For the text-containing cell, return its midpoint in (x, y) coordinate format. 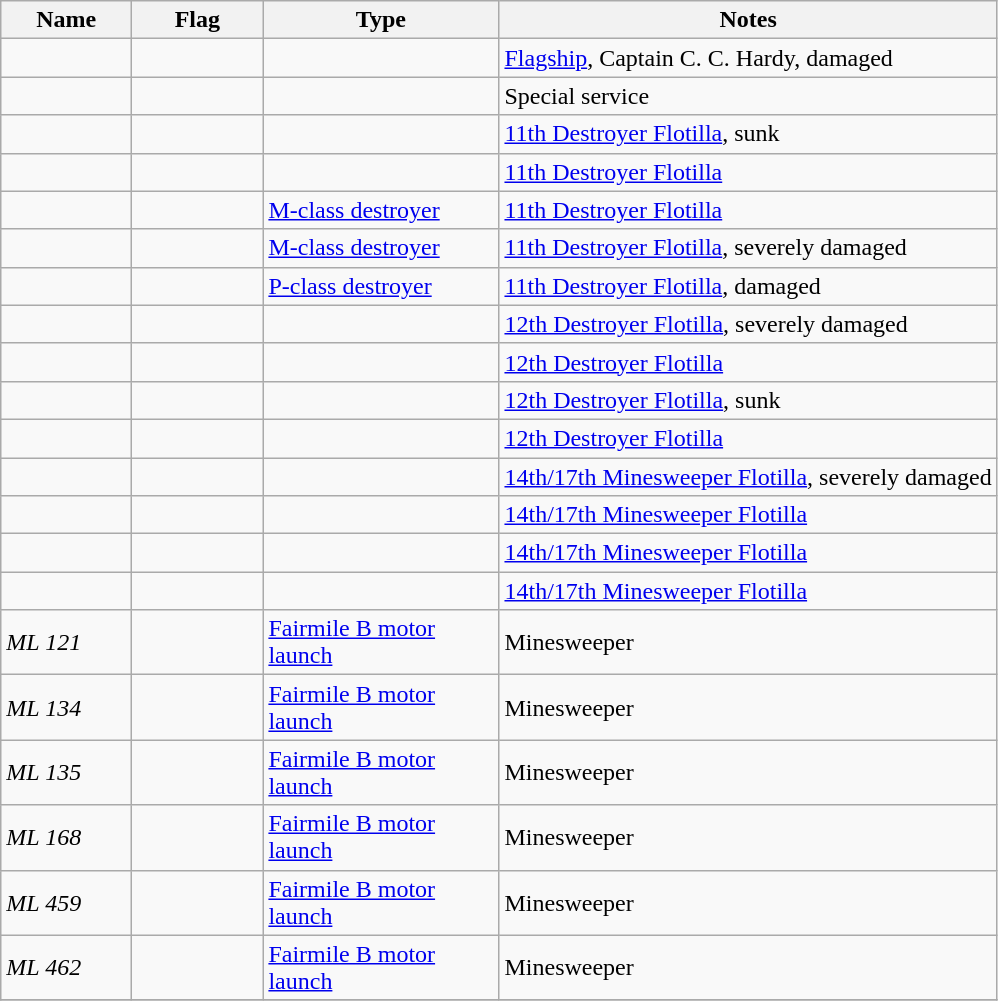
Type (381, 20)
ML 168 (66, 838)
P-class destroyer (381, 286)
Notes (748, 20)
11th Destroyer Flotilla, severely damaged (748, 248)
12th Destroyer Flotilla, severely damaged (748, 324)
12th Destroyer Flotilla, sunk (748, 400)
ML 121 (66, 642)
11th Destroyer Flotilla, damaged (748, 286)
Special service (748, 96)
ML 134 (66, 708)
11th Destroyer Flotilla, sunk (748, 134)
ML 459 (66, 902)
Flag (198, 20)
14th/17th Minesweeper Flotilla, severely damaged (748, 477)
ML 135 (66, 772)
Flagship, Captain C. C. Hardy, damaged (748, 58)
ML 462 (66, 968)
Name (66, 20)
